Return [X, Y] of the center of cell containing provided text 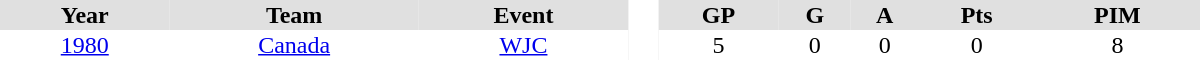
G [815, 15]
Year [85, 15]
8 [1118, 45]
WJC [524, 45]
Canada [294, 45]
A [885, 15]
Event [524, 15]
Team [294, 15]
GP [718, 15]
PIM [1118, 15]
5 [718, 45]
Pts [976, 15]
1980 [85, 45]
